For the text-containing cell, return its midpoint in (X, Y) coordinate format. 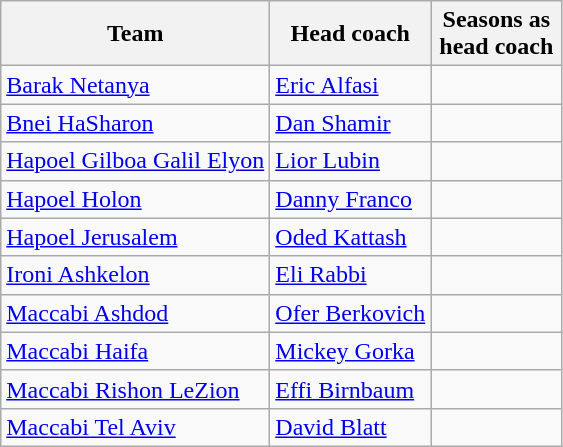
Danny Franco (350, 199)
Ironi Ashkelon (136, 275)
Barak Netanya (136, 85)
Maccabi Rishon LeZion (136, 389)
Maccabi Tel Aviv (136, 427)
Mickey Gorka (350, 351)
Effi Birnbaum (350, 389)
Hapoel Gilboa Galil Elyon (136, 161)
Ofer Berkovich (350, 313)
Head coach (350, 34)
David Blatt (350, 427)
Hapoel Jerusalem (136, 237)
Dan Shamir (350, 123)
Lior Lubin (350, 161)
Bnei HaSharon (136, 123)
Maccabi Haifa (136, 351)
Team (136, 34)
Seasons as head coach (496, 34)
Eli Rabbi (350, 275)
Eric Alfasi (350, 85)
Oded Kattash (350, 237)
Maccabi Ashdod (136, 313)
Hapoel Holon (136, 199)
